Capture the cell that displays the provided text and extract its [X, Y] central coordinate. 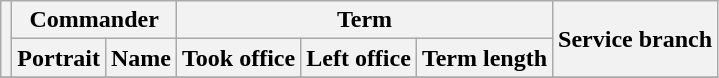
Portrait [59, 58]
Term [365, 20]
Took office [239, 58]
Service branch [636, 39]
Term length [484, 58]
Name [140, 58]
Commander [94, 20]
Left office [359, 58]
